Capture the cell that displays the provided text and extract its (X, Y) central coordinate. 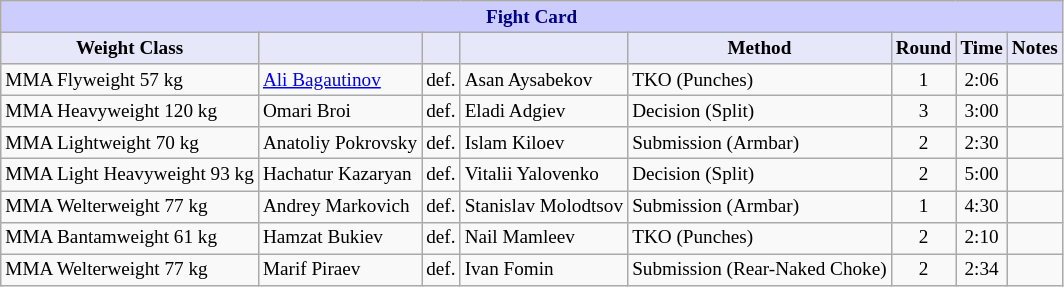
MMA Light Heavyweight 93 kg (130, 175)
Time (982, 48)
Vitalii Yalovenko (544, 175)
Submission (Rear-Naked Choke) (760, 270)
2:10 (982, 238)
Andrey Markovich (340, 206)
5:00 (982, 175)
Ivan Fomin (544, 270)
2:06 (982, 80)
Marif Piraev (340, 270)
Fight Card (532, 17)
Asan Aysabekov (544, 80)
2:30 (982, 143)
MMA Heavyweight 120 kg (130, 111)
MMA Flyweight 57 kg (130, 80)
MMA Lightweight 70 kg (130, 143)
Stanislav Molodtsov (544, 206)
Hachatur Kazaryan (340, 175)
Anatoliy Pokrovsky (340, 143)
Notes (1034, 48)
2:34 (982, 270)
Nail Mamleev (544, 238)
Round (924, 48)
Method (760, 48)
4:30 (982, 206)
3 (924, 111)
Weight Class (130, 48)
Hamzat Bukiev (340, 238)
MMA Bantamweight 61 kg (130, 238)
Islam Kiloev (544, 143)
3:00 (982, 111)
Eladi Adgiev (544, 111)
Ali Bagautinov (340, 80)
Omari Broi (340, 111)
